Locate the cell with the specified text and output its (x, y) center coordinate. 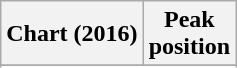
Peak position (189, 34)
Chart (2016) (72, 34)
